From the cell containing the given text, extract its center point as [x, y] coordinate. 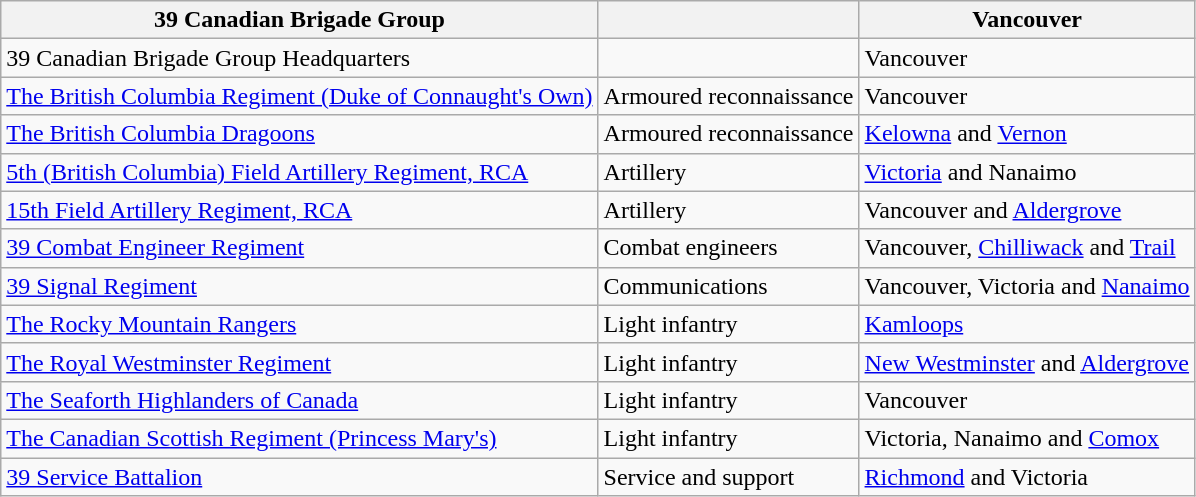
Richmond and Victoria [1027, 477]
The Royal Westminster Regiment [300, 362]
Communications [728, 286]
The British Columbia Dragoons [300, 134]
Kelowna and Vernon [1027, 134]
39 Canadian Brigade Group Headquarters [300, 58]
The Canadian Scottish Regiment (Princess Mary's) [300, 438]
Victoria, Nanaimo and Comox [1027, 438]
The British Columbia Regiment (Duke of Connaught's Own) [300, 96]
Vancouver, Victoria and Nanaimo [1027, 286]
39 Service Battalion [300, 477]
Victoria and Nanaimo [1027, 172]
Service and support [728, 477]
39 Combat Engineer Regiment [300, 248]
The Rocky Mountain Rangers [300, 324]
New Westminster and Aldergrove [1027, 362]
39 Signal Regiment [300, 286]
The Seaforth Highlanders of Canada [300, 400]
Vancouver and Aldergrove [1027, 210]
39 Canadian Brigade Group [300, 20]
Vancouver, Chilliwack and Trail [1027, 248]
Combat engineers [728, 248]
Kamloops [1027, 324]
5th (British Columbia) Field Artillery Regiment, RCA [300, 172]
15th Field Artillery Regiment, RCA [300, 210]
